Locate the cell with the specified text and output its [X, Y] center coordinate. 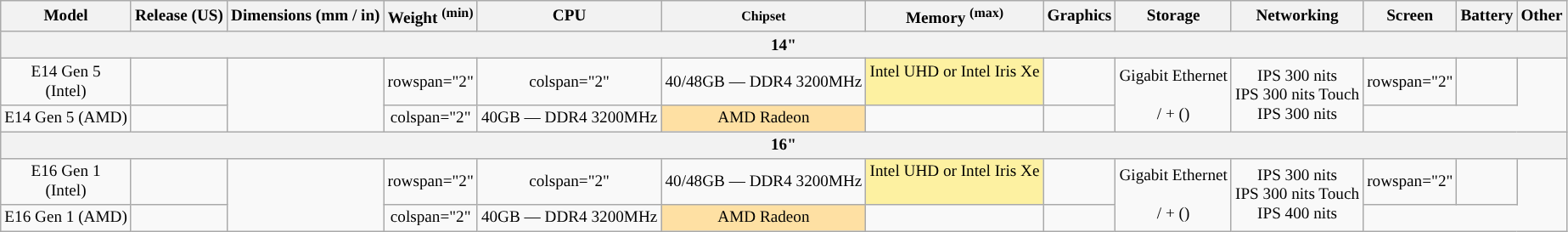
Storage [1173, 17]
Screen [1410, 17]
E14 Gen 5(Intel) [66, 82]
CPU [569, 17]
Weight (min) [430, 17]
Graphics [1080, 17]
E16 Gen 1(Intel) [66, 181]
14" [784, 45]
IPS 300 nits IPS 300 nits Touch IPS 300 nits [1297, 95]
E14 Gen 5 (AMD) [66, 118]
16" [784, 145]
Chipset [764, 17]
E16 Gen 1 (AMD) [66, 218]
Release (US) [178, 17]
Battery [1487, 17]
Memory (max) [954, 17]
Model [66, 17]
Dimensions (mm / in) [306, 17]
Networking [1297, 17]
IPS 300 nits IPS 300 nits Touch IPS 400 nits [1297, 195]
Other [1542, 17]
